Output the [X, Y] coordinate of the center of the cell containing the given text.  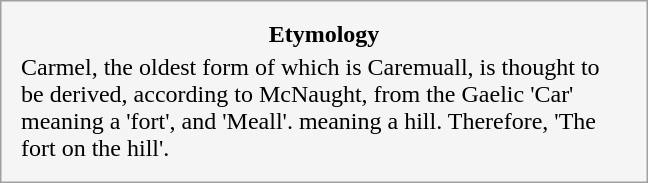
Etymology [324, 35]
